Capture the cell that displays the provided text and extract its (X, Y) central coordinate. 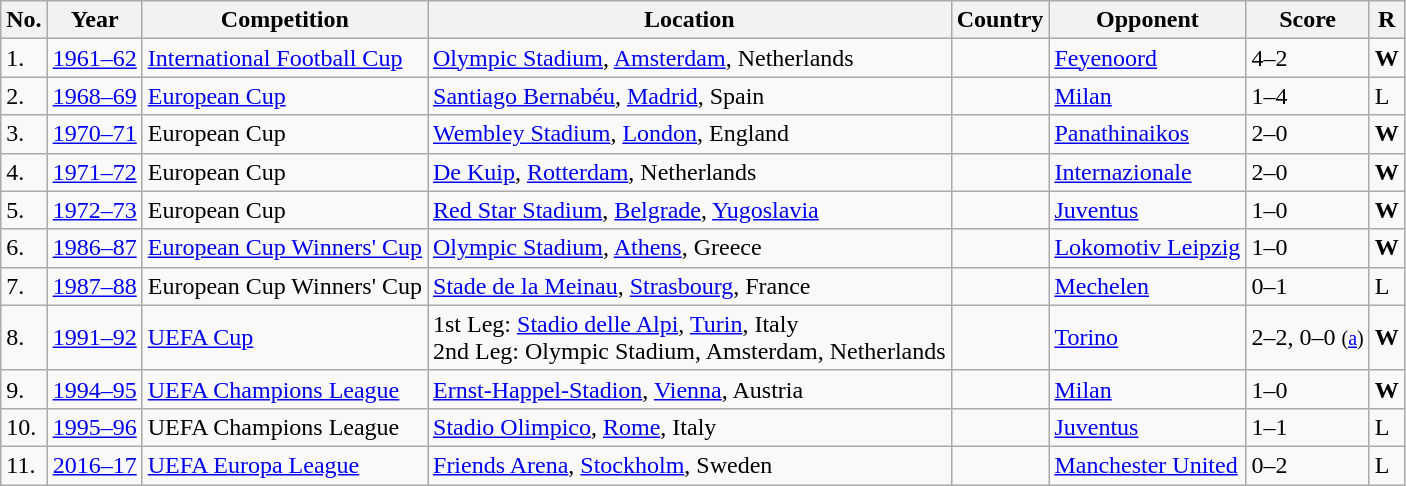
UEFA Cup (284, 338)
8. (24, 338)
Santiago Bernabéu, Madrid, Spain (690, 96)
Stade de la Meinau, Strasbourg, France (690, 286)
1968–69 (94, 96)
1995–96 (94, 427)
1961–62 (94, 58)
1991–92 (94, 338)
Ernst-Happel-Stadion, Vienna, Austria (690, 389)
Red Star Stadium, Belgrade, Yugoslavia (690, 210)
Country (1000, 20)
10. (24, 427)
2016–17 (94, 465)
Stadio Olimpico, Rome, Italy (690, 427)
Feyenoord (1148, 58)
11. (24, 465)
Manchester United (1148, 465)
9. (24, 389)
UEFA Europa League (284, 465)
7. (24, 286)
Lokomotiv Leipzig (1148, 248)
1994–95 (94, 389)
1971–72 (94, 172)
0–2 (1308, 465)
Torino (1148, 338)
International Football Cup (284, 58)
1986–87 (94, 248)
4–2 (1308, 58)
Olympic Stadium, Amsterdam, Netherlands (690, 58)
2. (24, 96)
Location (690, 20)
6. (24, 248)
1. (24, 58)
Mechelen (1148, 286)
Olympic Stadium, Athens, Greece (690, 248)
Friends Arena, Stockholm, Sweden (690, 465)
Score (1308, 20)
2–2, 0–0 (a) (1308, 338)
Competition (284, 20)
No. (24, 20)
Internazionale (1148, 172)
5. (24, 210)
1–4 (1308, 96)
0–1 (1308, 286)
1970–71 (94, 134)
4. (24, 172)
Year (94, 20)
De Kuip, Rotterdam, Netherlands (690, 172)
Wembley Stadium, London, England (690, 134)
R (1386, 20)
3. (24, 134)
1–1 (1308, 427)
1987–88 (94, 286)
1st Leg: Stadio delle Alpi, Turin, Italy2nd Leg: Olympic Stadium, Amsterdam, Netherlands (690, 338)
Opponent (1148, 20)
Panathinaikos (1148, 134)
1972–73 (94, 210)
